Locate the cell with the specified text and output its (x, y) center coordinate. 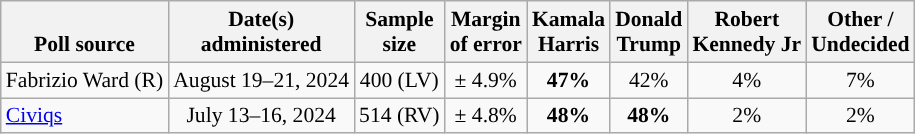
Date(s)administered (261, 32)
± 4.9% (486, 80)
514 (RV) (400, 116)
Marginof error (486, 32)
Civiqs (84, 116)
7% (860, 80)
42% (648, 80)
RobertKennedy Jr (746, 32)
400 (LV) (400, 80)
47% (568, 80)
± 4.8% (486, 116)
DonaldTrump (648, 32)
August 19–21, 2024 (261, 80)
Other /Undecided (860, 32)
Samplesize (400, 32)
July 13–16, 2024 (261, 116)
Poll source (84, 32)
KamalaHarris (568, 32)
4% (746, 80)
Fabrizio Ward (R) (84, 80)
